From the cell containing the given text, extract its center point as [X, Y] coordinate. 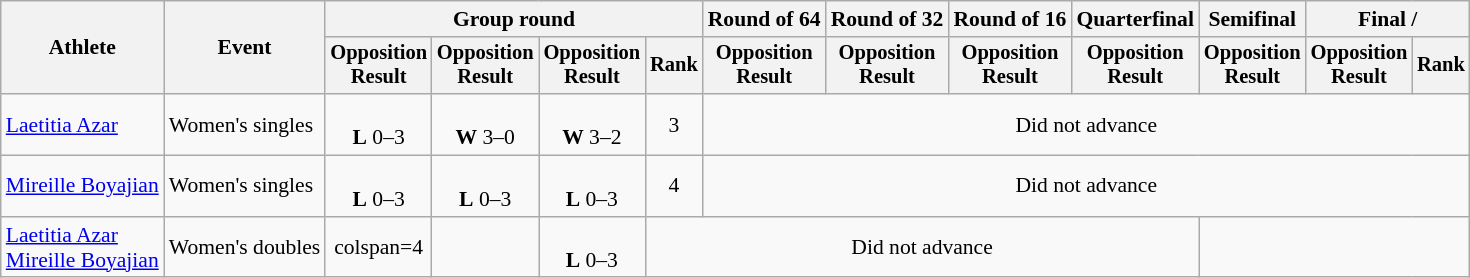
Mireille Boyajian [82, 186]
3 [674, 124]
Final / [1388, 19]
Laetitia Azar [82, 124]
W 3–2 [592, 124]
Quarterfinal [1135, 19]
colspan=4 [378, 248]
Group round [514, 19]
Women's doubles [245, 248]
Semifinal [1252, 19]
Round of 64 [764, 19]
Round of 16 [1010, 19]
Event [245, 48]
Round of 32 [888, 19]
Laetitia AzarMireille Boyajian [82, 248]
W 3–0 [486, 124]
4 [674, 186]
Athlete [82, 48]
